Capture the cell that displays the provided text and extract its (X, Y) central coordinate. 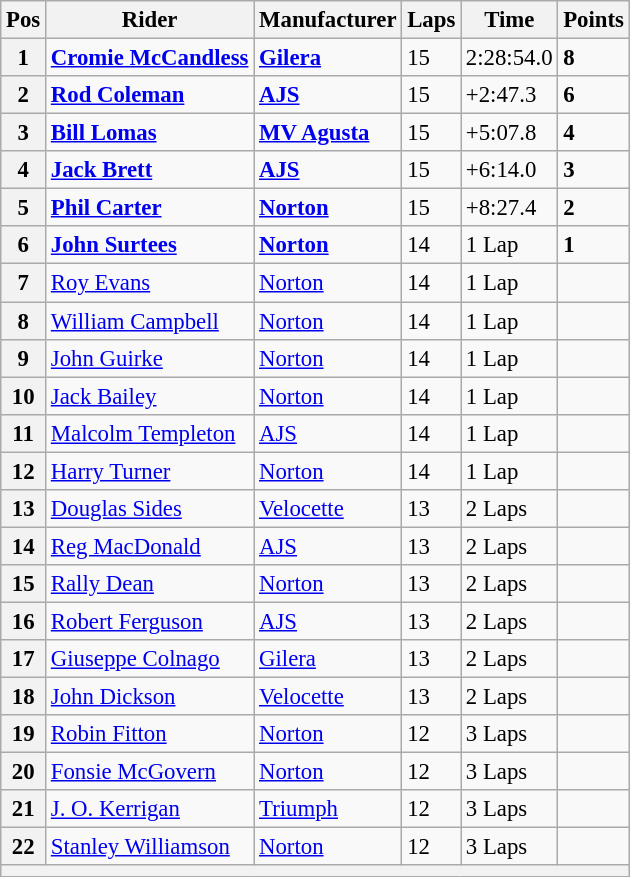
Rider (150, 20)
2:28:54.0 (510, 58)
18 (24, 697)
10 (24, 396)
John Dickson (150, 697)
Jack Bailey (150, 396)
21 (24, 809)
Pos (24, 20)
Douglas Sides (150, 509)
Roy Evans (150, 283)
+6:14.0 (510, 170)
19 (24, 734)
Points (594, 20)
+5:07.8 (510, 133)
7 (24, 283)
Rally Dean (150, 584)
Robert Ferguson (150, 621)
Triumph (328, 809)
William Campbell (150, 321)
11 (24, 433)
16 (24, 621)
Cromie McCandless (150, 58)
John Guirke (150, 358)
Reg MacDonald (150, 546)
20 (24, 772)
17 (24, 659)
Manufacturer (328, 20)
Time (510, 20)
John Surtees (150, 245)
Robin Fitton (150, 734)
9 (24, 358)
Jack Brett (150, 170)
Malcolm Templeton (150, 433)
5 (24, 208)
Bill Lomas (150, 133)
MV Agusta (328, 133)
Laps (432, 20)
Rod Coleman (150, 95)
Stanley Williamson (150, 847)
Harry Turner (150, 471)
Fonsie McGovern (150, 772)
Phil Carter (150, 208)
+8:27.4 (510, 208)
+2:47.3 (510, 95)
22 (24, 847)
Giuseppe Colnago (150, 659)
J. O. Kerrigan (150, 809)
